Search for the cell housing the specified text and yield its [X, Y] center coordinate. 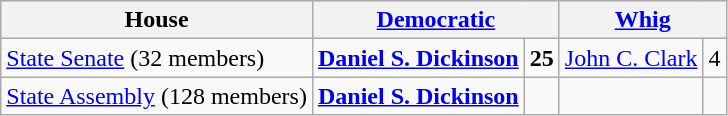
25 [542, 58]
Whig [642, 20]
State Assembly (128 members) [157, 96]
House [157, 20]
Democratic [436, 20]
State Senate (32 members) [157, 58]
4 [714, 58]
John C. Clark [631, 58]
